For the text-containing cell, return its midpoint in (x, y) coordinate format. 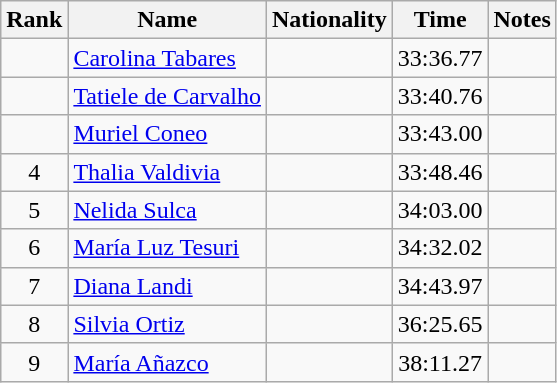
8 (34, 324)
Silvia Ortiz (168, 324)
Notes (522, 20)
5 (34, 210)
7 (34, 286)
33:40.76 (440, 96)
36:25.65 (440, 324)
Diana Landi (168, 286)
33:43.00 (440, 134)
María Luz Tesuri (168, 248)
9 (34, 362)
33:36.77 (440, 58)
34:43.97 (440, 286)
Tatiele de Carvalho (168, 96)
Nationality (329, 20)
Muriel Coneo (168, 134)
Name (168, 20)
María Añazco (168, 362)
6 (34, 248)
34:03.00 (440, 210)
34:32.02 (440, 248)
Thalia Valdivia (168, 172)
Rank (34, 20)
33:48.46 (440, 172)
38:11.27 (440, 362)
Carolina Tabares (168, 58)
4 (34, 172)
Time (440, 20)
Nelida Sulca (168, 210)
